Search for the cell housing the specified text and yield its (X, Y) center coordinate. 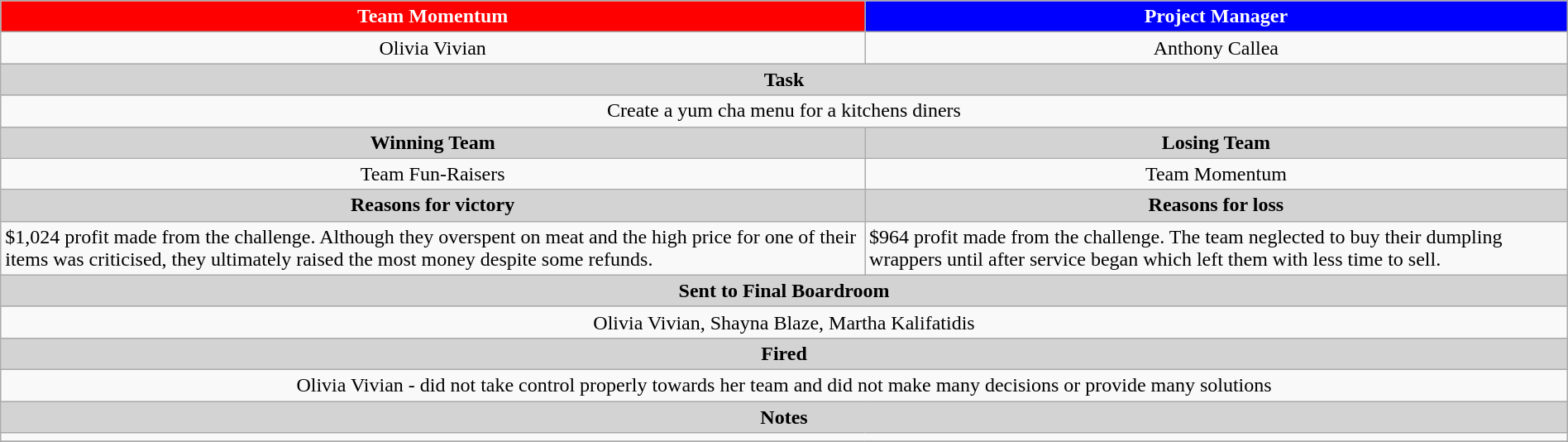
Olivia Vivian - did not take control properly towards her team and did not make many decisions or provide many solutions (784, 385)
Losing Team (1217, 142)
Team Fun-Raisers (433, 174)
Anthony Callea (1217, 48)
Notes (784, 416)
Reasons for loss (1217, 205)
Fired (784, 353)
Olivia Vivian, Shayna Blaze, Martha Kalifatidis (784, 322)
Task (784, 79)
Winning Team (433, 142)
Reasons for victory (433, 205)
Create a yum cha menu for a kitchens diners (784, 111)
Olivia Vivian (433, 48)
Sent to Final Boardroom (784, 291)
Project Manager (1217, 17)
